Return (X, Y) of the center of cell containing provided text 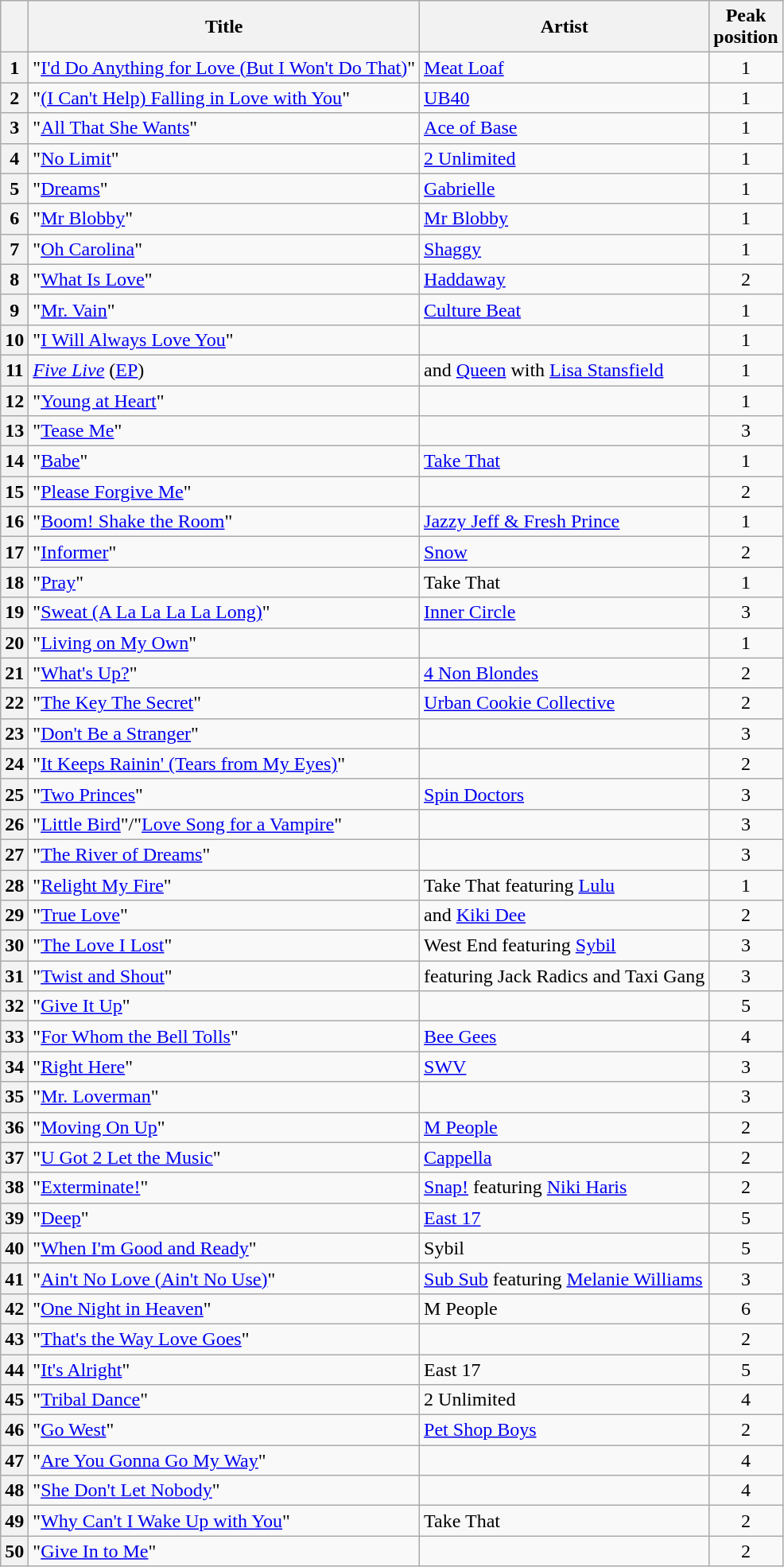
Urban Cookie Collective (565, 703)
33 (14, 1036)
"(I Can't Help) Falling in Love with You" (224, 98)
11 (14, 370)
Title (224, 27)
"One Night in Heaven" (224, 1308)
Artist (565, 27)
"Informer" (224, 552)
Inner Circle (565, 612)
Gabrielle (565, 189)
37 (14, 1157)
Culture Beat (565, 309)
and Queen with Lisa Stansfield (565, 370)
7 (14, 249)
10 (14, 340)
43 (14, 1339)
14 (14, 461)
38 (14, 1188)
"Relight My Fire" (224, 885)
Pet Shop Boys (565, 1430)
Shaggy (565, 249)
"Living on My Own" (224, 643)
"Don't Be a Stranger" (224, 733)
4 Non Blondes (565, 673)
35 (14, 1097)
23 (14, 733)
Jazzy Jeff & Fresh Prince (565, 522)
20 (14, 643)
42 (14, 1308)
"The River of Dreams" (224, 854)
Spin Doctors (565, 794)
8 (14, 279)
24 (14, 764)
12 (14, 400)
"Mr. Loverman" (224, 1097)
26 (14, 824)
"Ain't No Love (Ain't No Use)" (224, 1278)
34 (14, 1067)
"Mr. Vain" (224, 309)
40 (14, 1248)
"Sweat (A La La La La Long)" (224, 612)
50 (14, 1551)
"Tribal Dance" (224, 1400)
16 (14, 522)
"I Will Always Love You" (224, 340)
21 (14, 673)
"I'd Do Anything for Love (But I Won't Do That)" (224, 68)
"Twist and Shout" (224, 976)
"Exterminate!" (224, 1188)
18 (14, 582)
"It's Alright" (224, 1369)
Sybil (565, 1248)
"The Love I Lost" (224, 946)
39 (14, 1218)
Snow (565, 552)
Cappella (565, 1157)
"Mr Blobby" (224, 219)
"Two Princes" (224, 794)
29 (14, 916)
36 (14, 1127)
"Moving On Up" (224, 1127)
Take That featuring Lulu (565, 885)
Haddaway (565, 279)
"Dreams" (224, 189)
"Right Here" (224, 1067)
32 (14, 1006)
SWV (565, 1067)
28 (14, 885)
"It Keeps Rainin' (Tears from My Eyes)" (224, 764)
"Are You Gonna Go My Way" (224, 1460)
"She Don't Let Nobody" (224, 1491)
13 (14, 431)
"Give In to Me" (224, 1551)
Five Live (EP) (224, 370)
48 (14, 1491)
31 (14, 976)
47 (14, 1460)
"U Got 2 Let the Music" (224, 1157)
30 (14, 946)
"Little Bird"/"Love Song for a Vampire" (224, 824)
"Oh Carolina" (224, 249)
"What Is Love" (224, 279)
"No Limit" (224, 158)
"All That She Wants" (224, 128)
17 (14, 552)
25 (14, 794)
Snap! featuring Niki Haris (565, 1188)
"Why Can't I Wake Up with You" (224, 1521)
19 (14, 612)
"For Whom the Bell Tolls" (224, 1036)
Peakposition (746, 27)
9 (14, 309)
"What's Up?" (224, 673)
46 (14, 1430)
"Pray" (224, 582)
"Tease Me" (224, 431)
"Please Forgive Me" (224, 492)
15 (14, 492)
"The Key The Secret" (224, 703)
"Go West" (224, 1430)
Mr Blobby (565, 219)
and Kiki Dee (565, 916)
Meat Loaf (565, 68)
"Give It Up" (224, 1006)
"Boom! Shake the Room" (224, 522)
Sub Sub featuring Melanie Williams (565, 1278)
45 (14, 1400)
Ace of Base (565, 128)
"That's the Way Love Goes" (224, 1339)
"True Love" (224, 916)
44 (14, 1369)
featuring Jack Radics and Taxi Gang (565, 976)
"Babe" (224, 461)
Bee Gees (565, 1036)
"When I'm Good and Ready" (224, 1248)
"Deep" (224, 1218)
22 (14, 703)
West End featuring Sybil (565, 946)
UB40 (565, 98)
49 (14, 1521)
41 (14, 1278)
"Young at Heart" (224, 400)
27 (14, 854)
